Search for the cell housing the specified text and yield its [x, y] center coordinate. 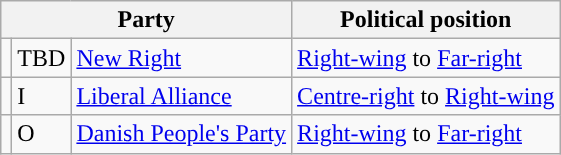
Liberal Alliance [182, 96]
Party [146, 20]
O [42, 134]
I [42, 96]
TBD [42, 58]
Political position [426, 20]
New Right [182, 58]
Danish People's Party [182, 134]
Centre-right to Right-wing [426, 96]
